For the text-containing cell, return its midpoint in (x, y) coordinate format. 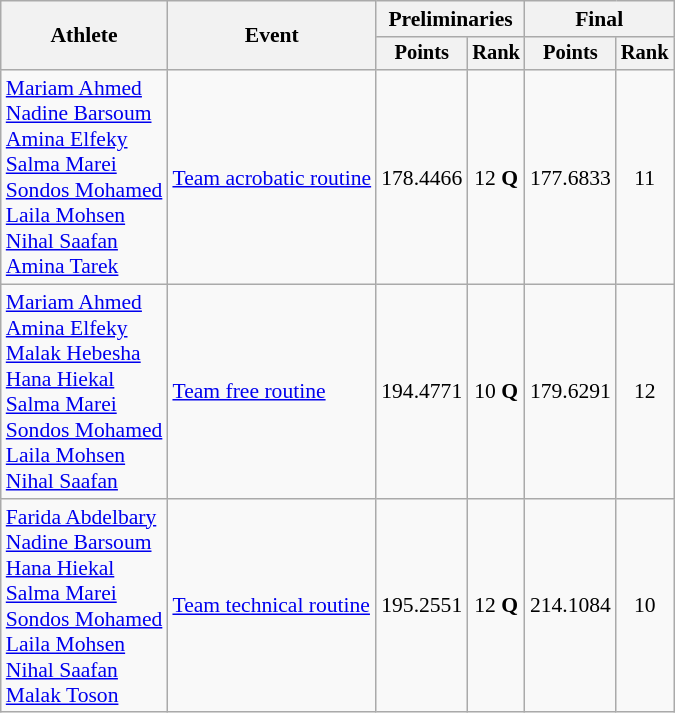
179.6291 (570, 392)
Preliminaries (450, 19)
Athlete (84, 36)
Team free routine (272, 392)
194.4771 (422, 392)
178.4466 (422, 177)
214.1084 (570, 606)
10 Q (496, 392)
Event (272, 36)
Mariam Ahmed Nadine Barsoum Amina Elfeky Salma Marei Sondos Mohamed Laila Mohsen Nihal Saafan Amina Tarek (84, 177)
Farida Abdelbary Nadine Barsoum Hana Hiekal Salma Marei Sondos Mohamed Laila Mohsen Nihal Saafan Malak Toson (84, 606)
10 (645, 606)
11 (645, 177)
Mariam Ahmed Amina Elfeky Malak Hebesha Hana Hiekal Salma Marei Sondos Mohamed Laila Mohsen Nihal Saafan (84, 392)
Team acrobatic routine (272, 177)
12 (645, 392)
177.6833 (570, 177)
Final (600, 19)
Team technical routine (272, 606)
195.2551 (422, 606)
